Provide the (x, y) coordinate of the cell's center where the given text is located.  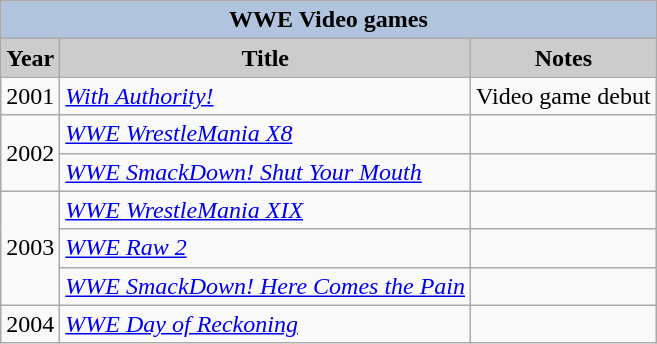
2003 (30, 248)
With Authority! (266, 96)
Video game debut (564, 96)
WWE Raw 2 (266, 248)
2004 (30, 324)
WWE SmackDown! Shut Your Mouth (266, 172)
Notes (564, 58)
WWE WrestleMania XIX (266, 210)
WWE Video games (328, 20)
2002 (30, 153)
WWE Day of Reckoning (266, 324)
WWE WrestleMania X8 (266, 134)
WWE SmackDown! Here Comes the Pain (266, 286)
Title (266, 58)
2001 (30, 96)
Year (30, 58)
